Output the [x, y] coordinate of the center of the cell containing the given text.  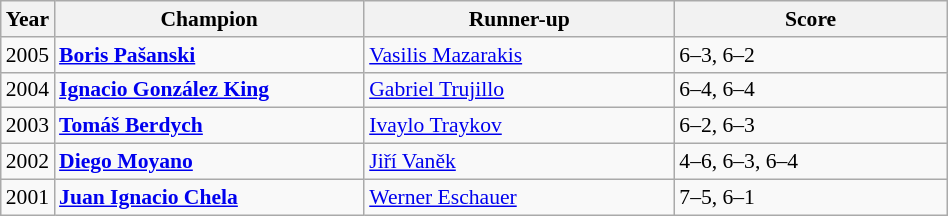
2005 [28, 55]
2004 [28, 90]
Champion [209, 19]
Vasilis Mazarakis [519, 55]
2001 [28, 197]
7–5, 6–1 [810, 197]
Juan Ignacio Chela [209, 197]
6–3, 6–2 [810, 55]
Score [810, 19]
Runner-up [519, 19]
Jiří Vaněk [519, 162]
Year [28, 19]
6–2, 6–3 [810, 126]
Gabriel Trujillo [519, 90]
Ivaylo Traykov [519, 126]
Tomáš Berdych [209, 126]
Ignacio González King [209, 90]
4–6, 6–3, 6–4 [810, 162]
6–4, 6–4 [810, 90]
Diego Moyano [209, 162]
Werner Eschauer [519, 197]
2002 [28, 162]
Boris Pašanski [209, 55]
2003 [28, 126]
